For the text-containing cell, return its midpoint in [X, Y] coordinate format. 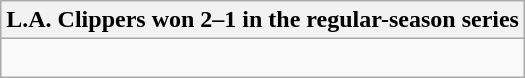
L.A. Clippers won 2–1 in the regular-season series [263, 20]
